Find where the given text appears and provide that cell's center as (x, y) coordinate. 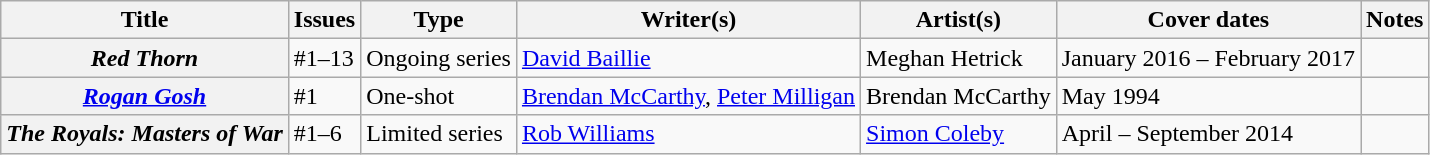
#1–6 (324, 134)
Type (439, 20)
#1 (324, 96)
Red Thorn (145, 58)
Title (145, 20)
One-shot (439, 96)
Cover dates (1208, 20)
Simon Coleby (959, 134)
Brendan McCarthy (959, 96)
Rogan Gosh (145, 96)
Notes (1395, 20)
Brendan McCarthy, Peter Milligan (688, 96)
Artist(s) (959, 20)
The Royals: Masters of War (145, 134)
David Baillie (688, 58)
#1–13 (324, 58)
Issues (324, 20)
January 2016 – February 2017 (1208, 58)
May 1994 (1208, 96)
Rob Williams (688, 134)
Writer(s) (688, 20)
Meghan Hetrick (959, 58)
Limited series (439, 134)
Ongoing series (439, 58)
April – September 2014 (1208, 134)
